Capture the cell that displays the provided text and extract its (x, y) central coordinate. 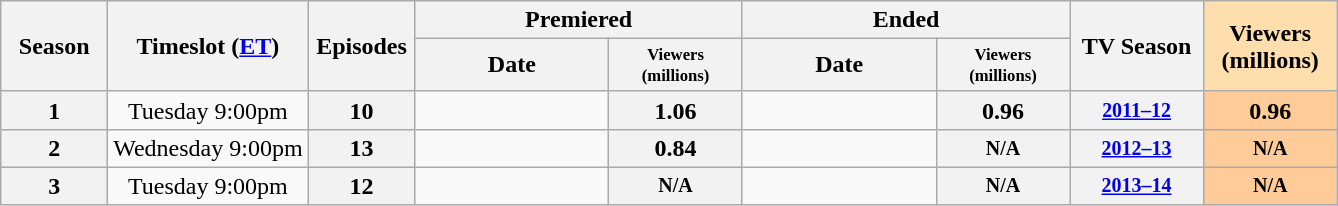
12 (362, 186)
Season (54, 46)
Premiered (578, 20)
2012–13 (1137, 148)
0.84 (676, 148)
Timeslot (ET) (208, 46)
13 (362, 148)
Ended (906, 20)
2011–12 (1137, 110)
10 (362, 110)
Episodes (362, 46)
2 (54, 148)
3 (54, 186)
1.06 (676, 110)
Wednesday 9:00pm (208, 148)
1 (54, 110)
2013–14 (1137, 186)
TV Season (1137, 46)
